Pinpoint the cell where the given text exists, returning its [x, y] midpoint coordinate. 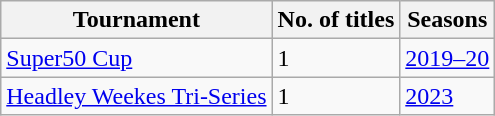
No. of titles [336, 20]
Tournament [136, 20]
2019–20 [448, 58]
Seasons [448, 20]
2023 [448, 96]
Headley Weekes Tri-Series [136, 96]
Super50 Cup [136, 58]
